Search for the cell housing the specified text and yield its (x, y) center coordinate. 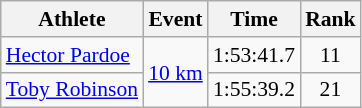
Toby Robinson (72, 90)
1:55:39.2 (254, 90)
Time (254, 19)
1:53:41.7 (254, 55)
21 (330, 90)
11 (330, 55)
10 km (176, 72)
Athlete (72, 19)
Rank (330, 19)
Hector Pardoe (72, 55)
Event (176, 19)
